Provide the [x, y] coordinate of the cell's center where the given text is located.  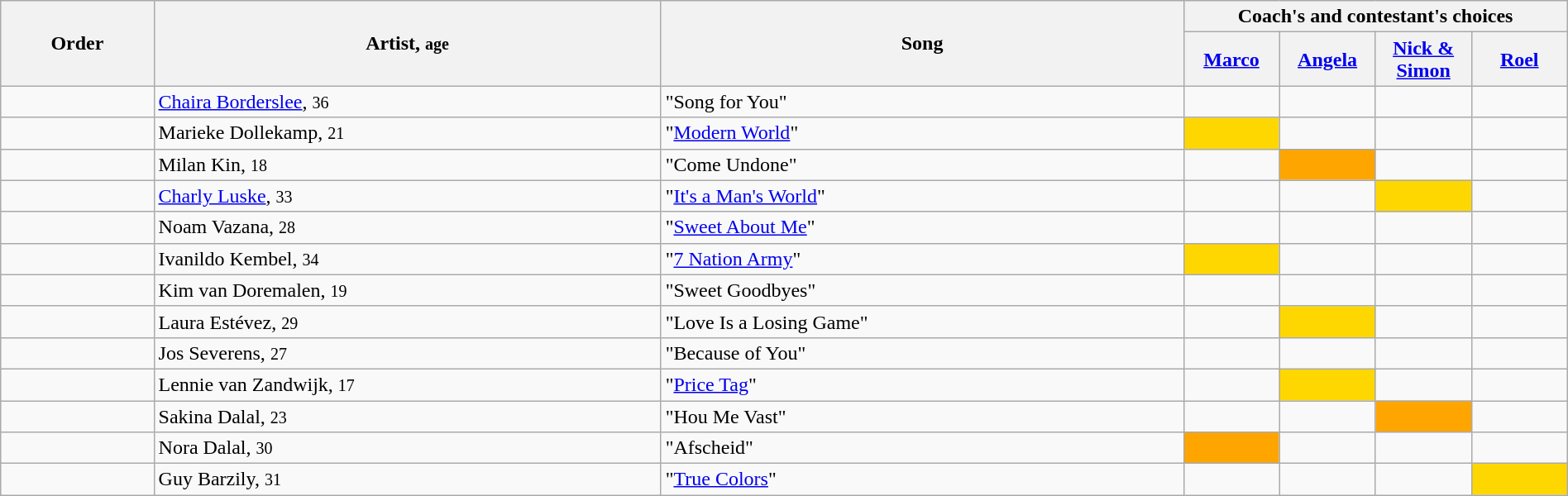
Roel [1519, 60]
Artist, age [407, 43]
Charly Luske, 33 [407, 196]
Sakina Dalal, 23 [407, 416]
Lennie van Zandwijk, 17 [407, 384]
Marieke Dollekamp, 21 [407, 133]
"Come Undone" [922, 165]
Angela [1327, 60]
Kim van Doremalen, 19 [407, 290]
Noam Vazana, 28 [407, 227]
"Modern World" [922, 133]
"7 Nation Army" [922, 259]
Nick & Simon [1423, 60]
Jos Severens, 27 [407, 353]
"Price Tag" [922, 384]
"Sweet About Me" [922, 227]
"Sweet Goodbyes" [922, 290]
"It's a Man's World" [922, 196]
"Love Is a Losing Game" [922, 322]
"True Colors" [922, 479]
Guy Barzily, 31 [407, 479]
Order [78, 43]
"Because of You" [922, 353]
"Hou Me Vast" [922, 416]
Coach's and contestant's choices [1375, 17]
"Song for You" [922, 102]
Laura Estévez, 29 [407, 322]
Song [922, 43]
Marco [1231, 60]
Nora Dalal, 30 [407, 448]
Milan Kin, 18 [407, 165]
"Afscheid" [922, 448]
Chaira Borderslee, 36 [407, 102]
Ivanildo Kembel, 34 [407, 259]
